Extract the [x, y] coordinate from the center of the cell holding the provided text.  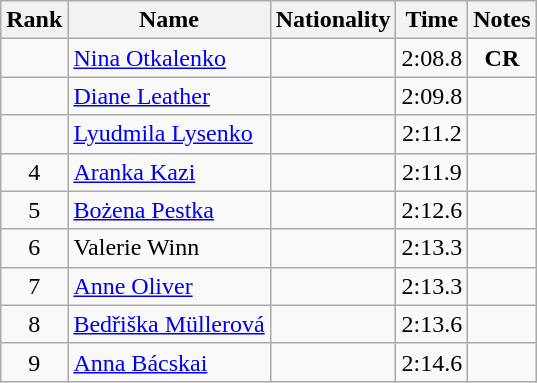
Name [169, 20]
4 [34, 172]
CR [502, 58]
Aranka Kazi [169, 172]
Anna Bácskai [169, 362]
Rank [34, 20]
2:14.6 [432, 362]
2:09.8 [432, 96]
Time [432, 20]
Diane Leather [169, 96]
6 [34, 248]
2:12.6 [432, 210]
7 [34, 286]
Notes [502, 20]
Valerie Winn [169, 248]
9 [34, 362]
2:11.2 [432, 134]
Nina Otkalenko [169, 58]
8 [34, 324]
Lyudmila Lysenko [169, 134]
2:13.6 [432, 324]
Bedřiška Müllerová [169, 324]
2:08.8 [432, 58]
5 [34, 210]
Nationality [333, 20]
Anne Oliver [169, 286]
2:11.9 [432, 172]
Bożena Pestka [169, 210]
